Pinpoint the cell where the given text exists, returning its (X, Y) midpoint coordinate. 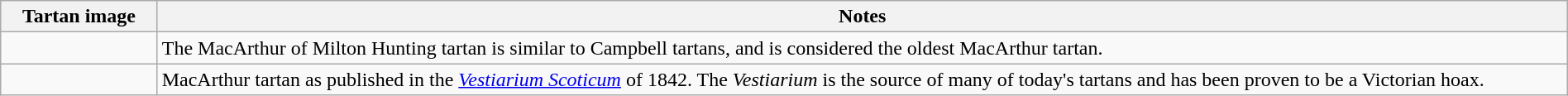
The MacArthur of Milton Hunting tartan is similar to Campbell tartans, and is considered the oldest MacArthur tartan. (862, 48)
Notes (862, 17)
Tartan image (79, 17)
